Output the (x, y) coordinate of the center of the cell containing the given text.  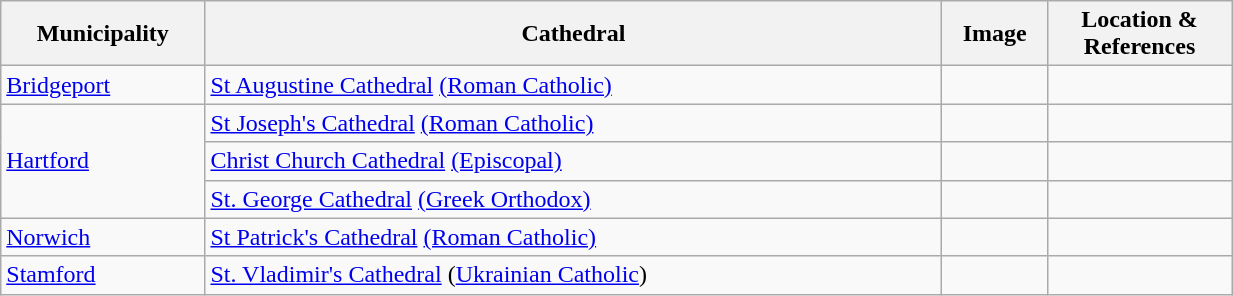
Stamford (103, 275)
Municipality (103, 34)
Location & References (1139, 34)
St Joseph's Cathedral (Roman Catholic) (574, 123)
Bridgeport (103, 85)
Image (995, 34)
Hartford (103, 161)
St. Vladimir's Cathedral (Ukrainian Catholic) (574, 275)
St Patrick's Cathedral (Roman Catholic) (574, 237)
Cathedral (574, 34)
Norwich (103, 237)
Christ Church Cathedral (Episcopal) (574, 161)
St Augustine Cathedral (Roman Catholic) (574, 85)
St. George Cathedral (Greek Orthodox) (574, 199)
